Capture the cell that displays the provided text and extract its (x, y) central coordinate. 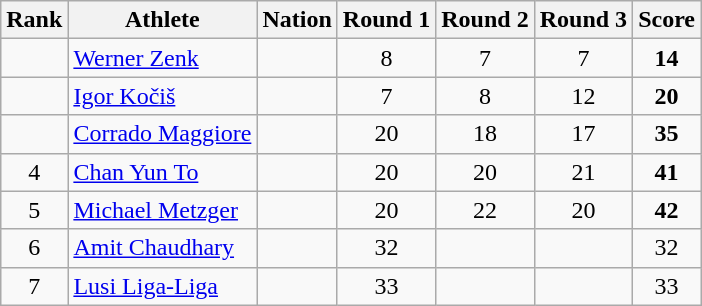
4 (34, 172)
35 (667, 134)
18 (485, 134)
Corrado Maggiore (162, 134)
12 (583, 96)
21 (583, 172)
42 (667, 210)
Chan Yun To (162, 172)
Round 2 (485, 20)
Round 3 (583, 20)
41 (667, 172)
Amit Chaudhary (162, 248)
Score (667, 20)
Rank (34, 20)
Werner Zenk (162, 58)
14 (667, 58)
Michael Metzger (162, 210)
6 (34, 248)
Igor Kočiš (162, 96)
5 (34, 210)
22 (485, 210)
Athlete (162, 20)
17 (583, 134)
Round 1 (386, 20)
Lusi Liga-Liga (162, 286)
Nation (297, 20)
